Search for the cell housing the specified text and yield its [x, y] center coordinate. 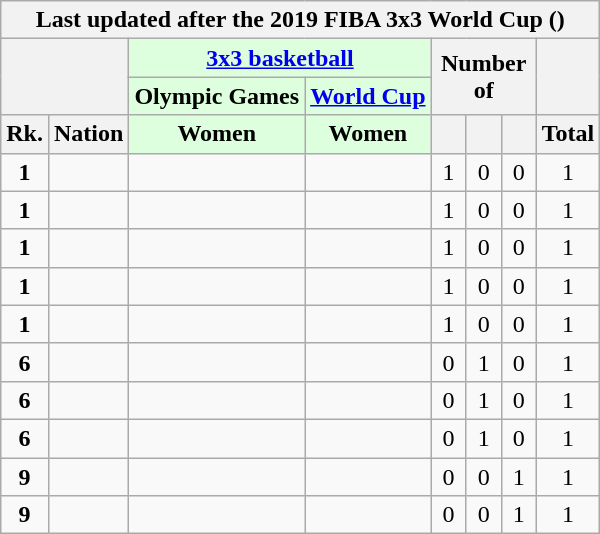
Total [568, 134]
Number of [484, 77]
Nation [88, 134]
Last updated after the 2019 FIBA 3x3 World Cup () [300, 20]
3x3 basketball [280, 58]
Rk. [25, 134]
Olympic Games [217, 96]
World Cup [368, 96]
